For the text-containing cell, return its midpoint in (X, Y) coordinate format. 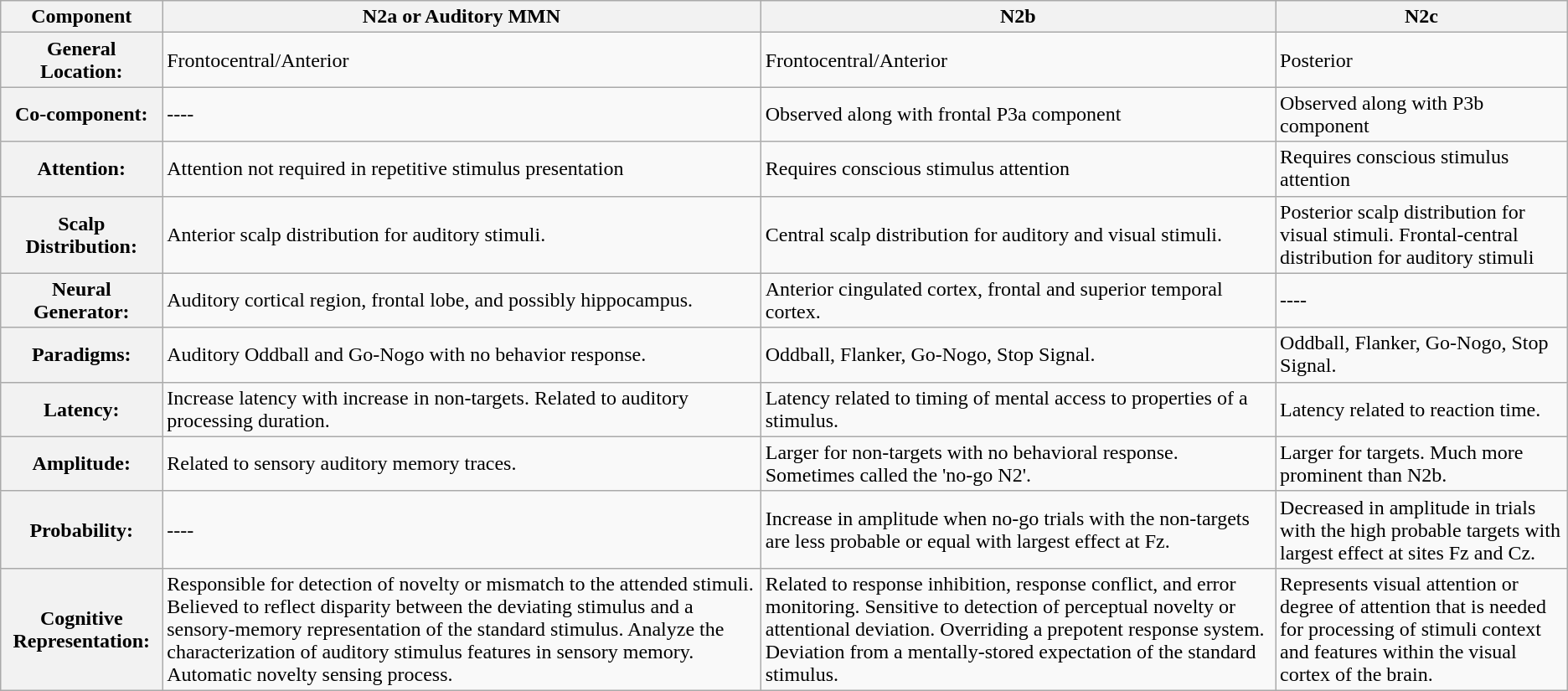
Increase in amplitude when no-go trials with the non-targets are less probable or equal with largest effect at Fz. (1018, 529)
Anterior cingulated cortex, frontal and superior temporal cortex. (1018, 300)
Related to sensory auditory memory traces. (462, 464)
N2b (1018, 17)
Attention: (82, 169)
N2a or Auditory MMN (462, 17)
Posterior scalp distribution for visual stimuli. Frontal-central distribution for auditory stimuli (1422, 235)
Observed along with frontal P3a component (1018, 114)
Latency: (82, 409)
Decreased in amplitude in trials with the high probable targets with largest effect at sites Fz and Cz. (1422, 529)
Larger for targets. Much more prominent than N2b. (1422, 464)
Posterior (1422, 60)
Attention not required in repetitive stimulus presentation (462, 169)
Auditory cortical region, frontal lobe, and possibly hippocampus. (462, 300)
Paradigms: (82, 355)
Central scalp distribution for auditory and visual stimuli. (1018, 235)
Component (82, 17)
Cognitive Representation: (82, 629)
Neural Generator: (82, 300)
Latency related to timing of mental access to properties of a stimulus. (1018, 409)
Anterior scalp distribution for auditory stimuli. (462, 235)
Auditory Oddball and Go-Nogo with no behavior response. (462, 355)
Probability: (82, 529)
Co-component: (82, 114)
Observed along with P3b component (1422, 114)
Scalp Distribution: (82, 235)
Larger for non-targets with no behavioral response. Sometimes called the 'no-go N2'. (1018, 464)
Latency related to reaction time. (1422, 409)
Increase latency with increase in non-targets. Related to auditory processing duration. (462, 409)
General Location: (82, 60)
N2c (1422, 17)
Amplitude: (82, 464)
